Detect which cell encompasses the target text, then output its [x, y] center coordinate. 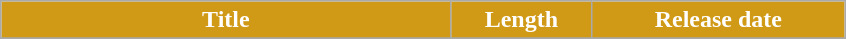
Release date [718, 20]
Title [226, 20]
Length [522, 20]
